Detect which cell encompasses the target text, then output its (X, Y) center coordinate. 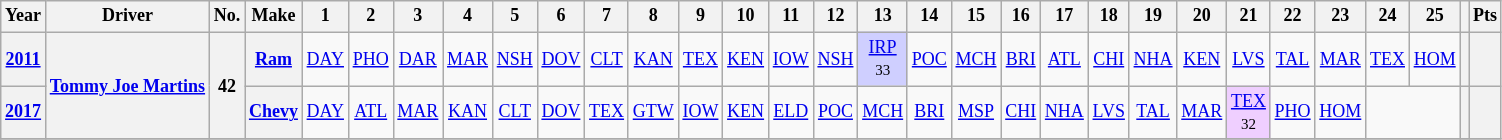
Driver (127, 16)
3 (418, 16)
21 (1249, 16)
4 (468, 16)
Make (274, 16)
10 (746, 16)
14 (929, 16)
IRP33 (883, 59)
Tommy Joe Martins (127, 86)
22 (1292, 16)
1 (325, 16)
7 (607, 16)
Year (24, 16)
23 (1340, 16)
2 (370, 16)
No. (226, 16)
18 (1108, 16)
Chevy (274, 113)
GTW (653, 113)
17 (1065, 16)
15 (976, 16)
2017 (24, 113)
TEX32 (1249, 113)
20 (1202, 16)
13 (883, 16)
11 (790, 16)
Pts (1486, 16)
Ram (274, 59)
2011 (24, 59)
12 (836, 16)
DAR (418, 59)
8 (653, 16)
24 (1388, 16)
MSP (976, 113)
ELD (790, 113)
6 (561, 16)
42 (226, 86)
16 (1021, 16)
9 (700, 16)
5 (514, 16)
25 (1434, 16)
19 (1153, 16)
